Return (x, y) of the center of cell containing provided text 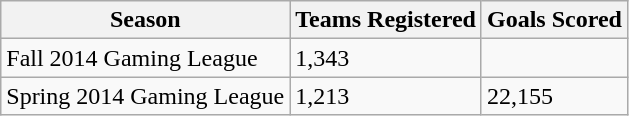
22,155 (554, 96)
Teams Registered (386, 20)
1,343 (386, 58)
Fall 2014 Gaming League (146, 58)
1,213 (386, 96)
Spring 2014 Gaming League (146, 96)
Season (146, 20)
Goals Scored (554, 20)
